Search for the cell housing the specified text and yield its (X, Y) center coordinate. 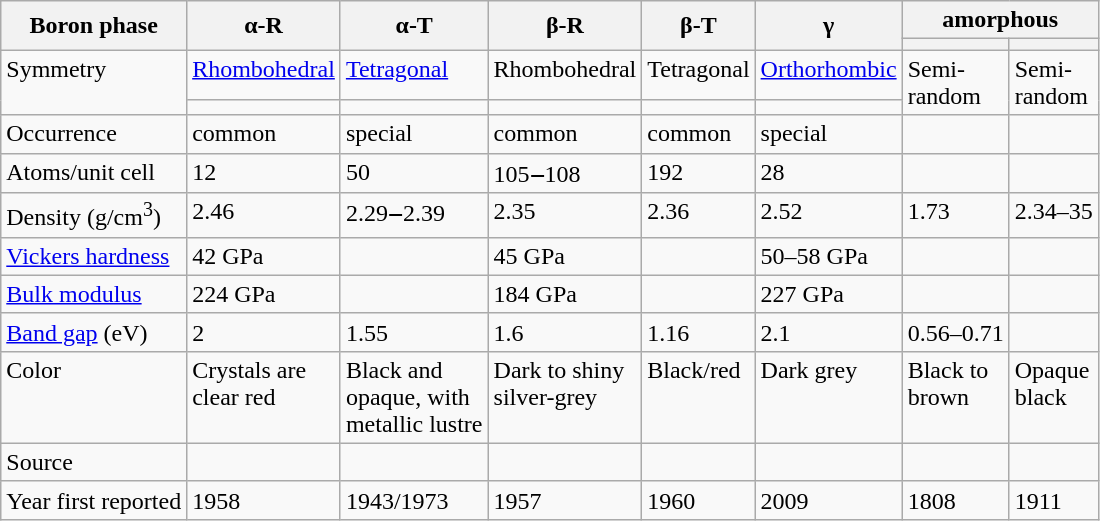
184 GPa (565, 294)
2 (264, 332)
β-R (565, 26)
192 (698, 173)
1.6 (565, 332)
1911 (1054, 500)
β-T (698, 26)
2.46 (264, 216)
Dark to shinysilver-grey (565, 397)
Black/red (698, 397)
105‒108 (565, 173)
1957 (565, 500)
Dark grey (828, 397)
Opaqueblack (1054, 397)
2.35 (565, 216)
Black andopaque, withmetallic lustre (414, 397)
α-T (414, 26)
2.1 (828, 332)
12 (264, 173)
γ (828, 26)
Atoms/unit cell (94, 173)
45 GPa (565, 256)
2.52 (828, 216)
Band gap (eV) (94, 332)
Year first reported (94, 500)
1943/1973 (414, 500)
224 GPa (264, 294)
1958 (264, 500)
Symmetry (94, 82)
Vickers hardness (94, 256)
Bulk modulus (94, 294)
2.36 (698, 216)
Orthorhombic (828, 75)
2.29‒2.39 (414, 216)
α-R (264, 26)
1.55 (414, 332)
50–58 GPa (828, 256)
28 (828, 173)
Crystals areclear red (264, 397)
1.73 (956, 216)
1808 (956, 500)
1960 (698, 500)
Black tobrown (956, 397)
42 GPa (264, 256)
2009 (828, 500)
2.34–35 (1054, 216)
amorphous (1000, 20)
1.16 (698, 332)
Color (94, 397)
0.56–0.71 (956, 332)
227 GPa (828, 294)
Boron phase (94, 26)
Occurrence (94, 134)
50 (414, 173)
Source (94, 462)
Density (g/cm3) (94, 216)
